Detect which cell encompasses the target text, then output its (X, Y) center coordinate. 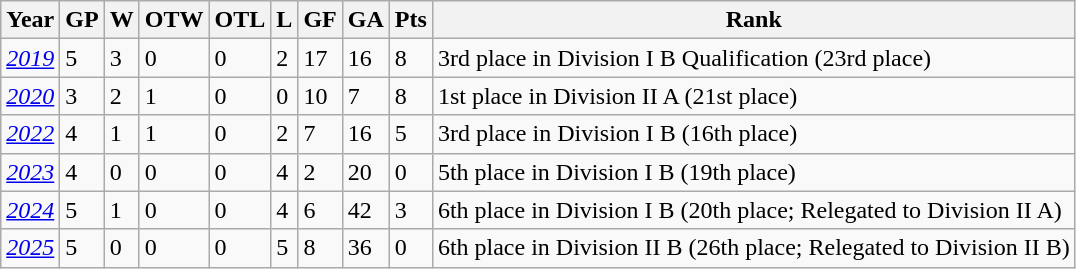
17 (320, 58)
6 (320, 210)
GP (82, 20)
10 (320, 96)
GF (320, 20)
1st place in Division II A (21st place) (754, 96)
Rank (754, 20)
20 (366, 172)
3rd place in Division I B (16th place) (754, 134)
OTW (174, 20)
3rd place in Division I B Qualification (23rd place) (754, 58)
2022 (30, 134)
2023 (30, 172)
2025 (30, 248)
Pts (410, 20)
6th place in Division I B (20th place; Relegated to Division II A) (754, 210)
2020 (30, 96)
L (284, 20)
42 (366, 210)
5th place in Division I B (19th place) (754, 172)
36 (366, 248)
6th place in Division II B (26th place; Relegated to Division II B) (754, 248)
GA (366, 20)
W (122, 20)
2024 (30, 210)
Year (30, 20)
OTL (240, 20)
2019 (30, 58)
